Provide the [x, y] coordinate of the cell's center where the given text is located.  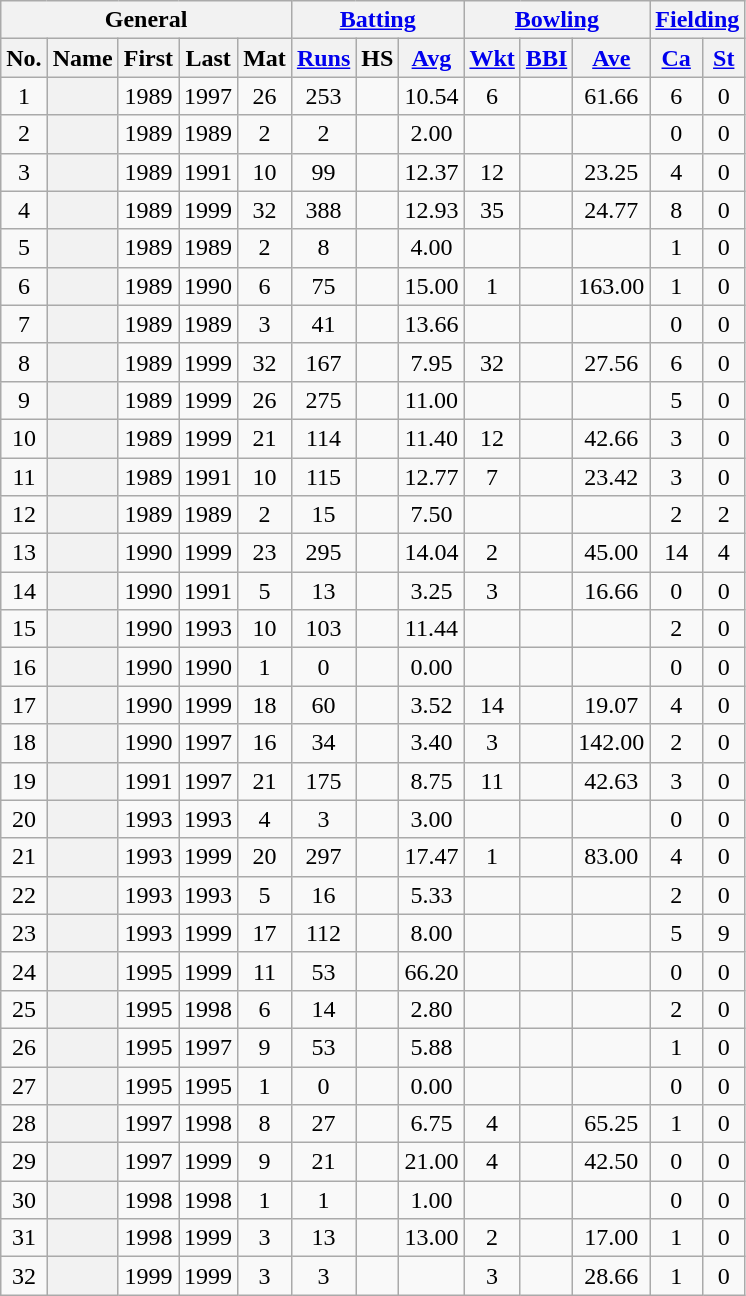
388 [323, 210]
115 [323, 477]
31 [24, 1238]
65.25 [612, 1124]
15.00 [432, 286]
2.80 [432, 1009]
24.77 [612, 210]
11.00 [432, 400]
175 [323, 781]
17.47 [432, 857]
22 [24, 895]
5.88 [432, 1047]
295 [323, 553]
1.00 [432, 1200]
45.00 [612, 553]
13.00 [432, 1238]
Ave [612, 58]
Name [82, 58]
11.40 [432, 438]
5.33 [432, 895]
2.00 [432, 134]
HS [378, 58]
12.93 [432, 210]
24 [24, 971]
General [146, 20]
Batting [378, 20]
27.56 [612, 362]
7.50 [432, 515]
60 [323, 705]
12.37 [432, 172]
6.75 [432, 1124]
16.66 [612, 591]
Avg [432, 58]
4.00 [432, 248]
Fielding [698, 20]
7.95 [432, 362]
Bowling [557, 20]
163.00 [612, 286]
75 [323, 286]
42.66 [612, 438]
Ca [676, 58]
8.75 [432, 781]
35 [492, 210]
29 [24, 1162]
Mat [265, 58]
17.00 [612, 1238]
25 [24, 1009]
10.54 [432, 96]
253 [323, 96]
61.66 [612, 96]
No. [24, 58]
297 [323, 857]
28.66 [612, 1276]
275 [323, 400]
167 [323, 362]
3.40 [432, 743]
3.00 [432, 819]
112 [323, 933]
Wkt [492, 58]
99 [323, 172]
8.00 [432, 933]
3.52 [432, 705]
First [148, 58]
103 [323, 629]
66.20 [432, 971]
St [724, 58]
23.42 [612, 477]
34 [323, 743]
19 [24, 781]
Runs [323, 58]
19.07 [612, 705]
142.00 [612, 743]
14.04 [432, 553]
3.25 [432, 591]
114 [323, 438]
30 [24, 1200]
41 [323, 324]
11.44 [432, 629]
42.50 [612, 1162]
13.66 [432, 324]
BBI [546, 58]
42.63 [612, 781]
21.00 [432, 1162]
23.25 [612, 172]
12.77 [432, 477]
83.00 [612, 857]
28 [24, 1124]
Last [208, 58]
